Capture the cell that displays the provided text and extract its [x, y] central coordinate. 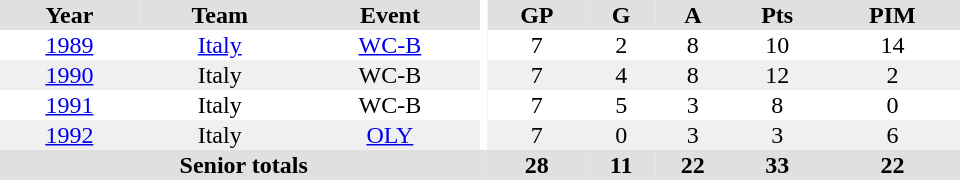
5 [621, 105]
PIM [892, 15]
1989 [70, 45]
Event [390, 15]
Year [70, 15]
Senior totals [244, 165]
14 [892, 45]
Pts [778, 15]
28 [536, 165]
10 [778, 45]
12 [778, 75]
4 [621, 75]
OLY [390, 135]
GP [536, 15]
6 [892, 135]
G [621, 15]
1991 [70, 105]
11 [621, 165]
33 [778, 165]
A [692, 15]
1990 [70, 75]
Team [220, 15]
1992 [70, 135]
